For the text-containing cell, return its midpoint in (X, Y) coordinate format. 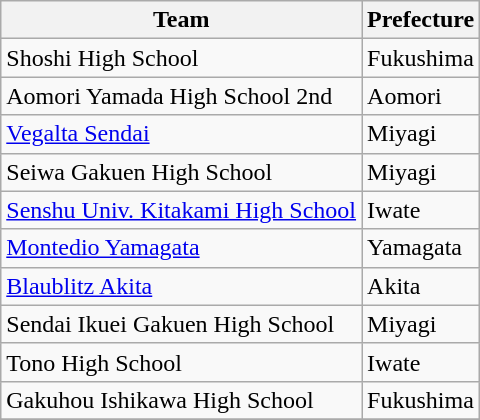
Vegalta Sendai (182, 134)
Sendai Ikuei Gakuen High School (182, 324)
Shoshi High School (182, 58)
Seiwa Gakuen High School (182, 172)
Montedio Yamagata (182, 248)
Gakuhou Ishikawa High School (182, 400)
Akita (421, 286)
Blaublitz Akita (182, 286)
Senshu Univ. Kitakami High School (182, 210)
Tono High School (182, 362)
Aomori (421, 96)
Aomori Yamada High School 2nd (182, 96)
Prefecture (421, 20)
Team (182, 20)
Yamagata (421, 248)
